Capture the cell that displays the provided text and extract its (X, Y) central coordinate. 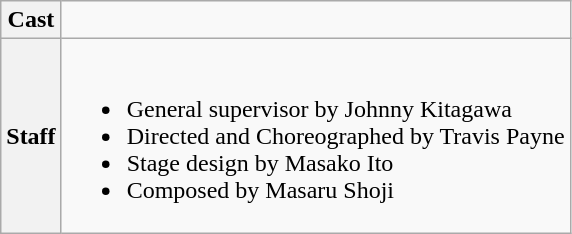
Cast (31, 20)
Staff (31, 136)
General supervisor by Johnny KitagawaDirected and Choreographed by Travis PayneStage design by Masako ItoComposed by Masaru Shoji (316, 136)
